Extract the (x, y) coordinate from the center of the cell holding the provided text.  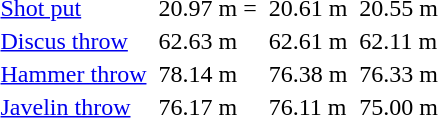
76.38 m (308, 74)
62.61 m (308, 41)
62.63 m (208, 41)
78.14 m (208, 74)
